Identify which cell holds the provided text, then report its (X, Y) central coordinate. 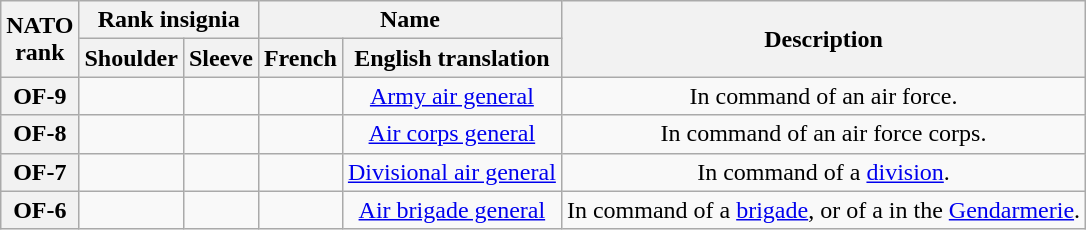
OF-6 (40, 210)
OF-7 (40, 172)
OF-9 (40, 96)
NATOrank (40, 39)
Air brigade general (452, 210)
Army air general (452, 96)
Divisional air general (452, 172)
In command of an air force. (823, 96)
Name (410, 20)
Description (823, 39)
Air corps general (452, 134)
Sleeve (220, 58)
In command of an air force corps. (823, 134)
Rank insignia (168, 20)
OF-8 (40, 134)
French (300, 58)
In command of a division. (823, 172)
In command of a brigade, or of a in the Gendarmerie. (823, 210)
Shoulder (131, 58)
English translation (452, 58)
